Return (X, Y) of the center of cell containing provided text 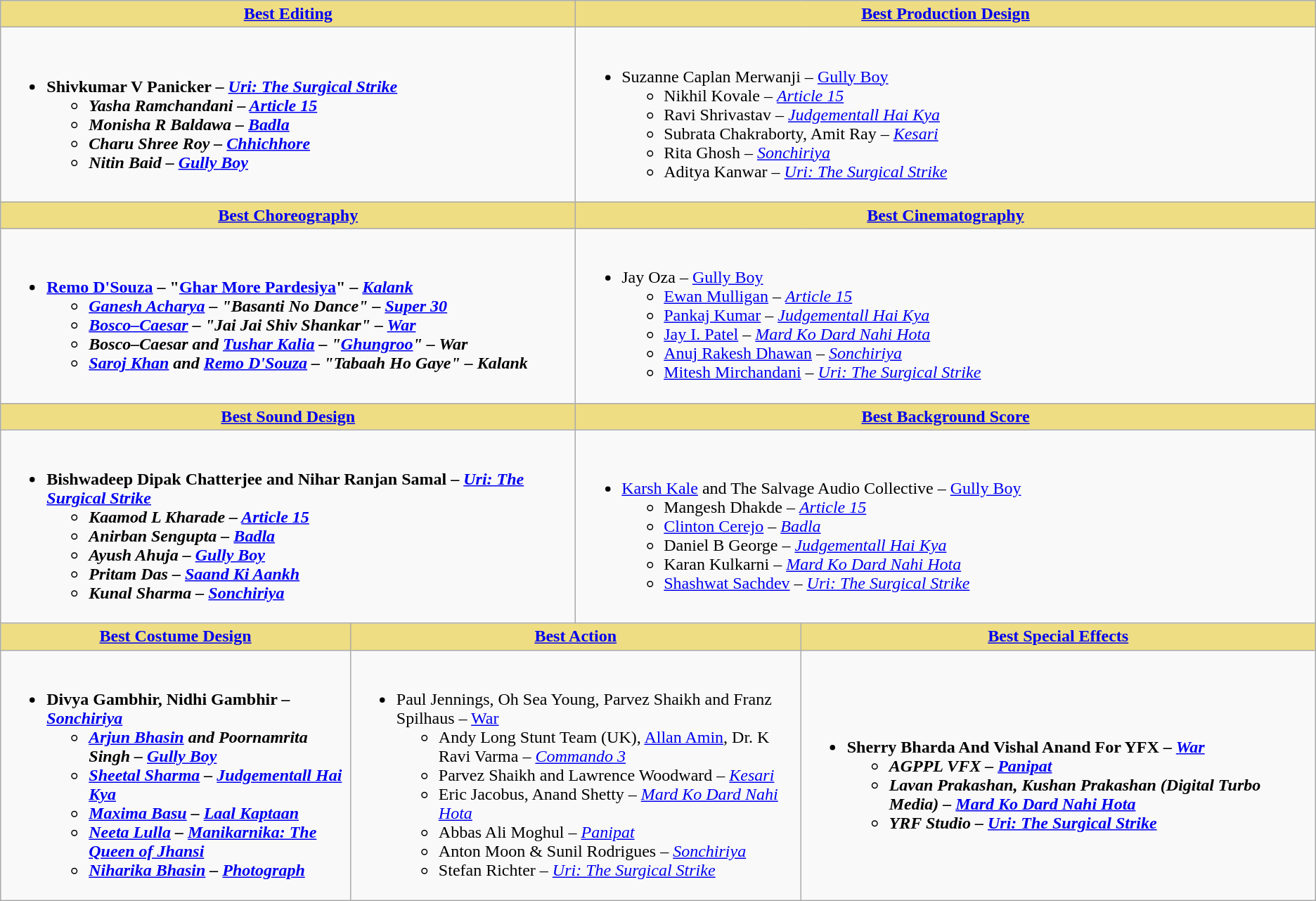
Best Choreography (288, 215)
Best Editing (288, 14)
Best Costume Design (176, 637)
Best Sound Design (288, 416)
Best Background Score (946, 416)
Best Action (575, 637)
Best Cinematography (946, 215)
Best Production Design (946, 14)
Best Special Effects (1058, 637)
